For the text-containing cell, return its midpoint in (X, Y) coordinate format. 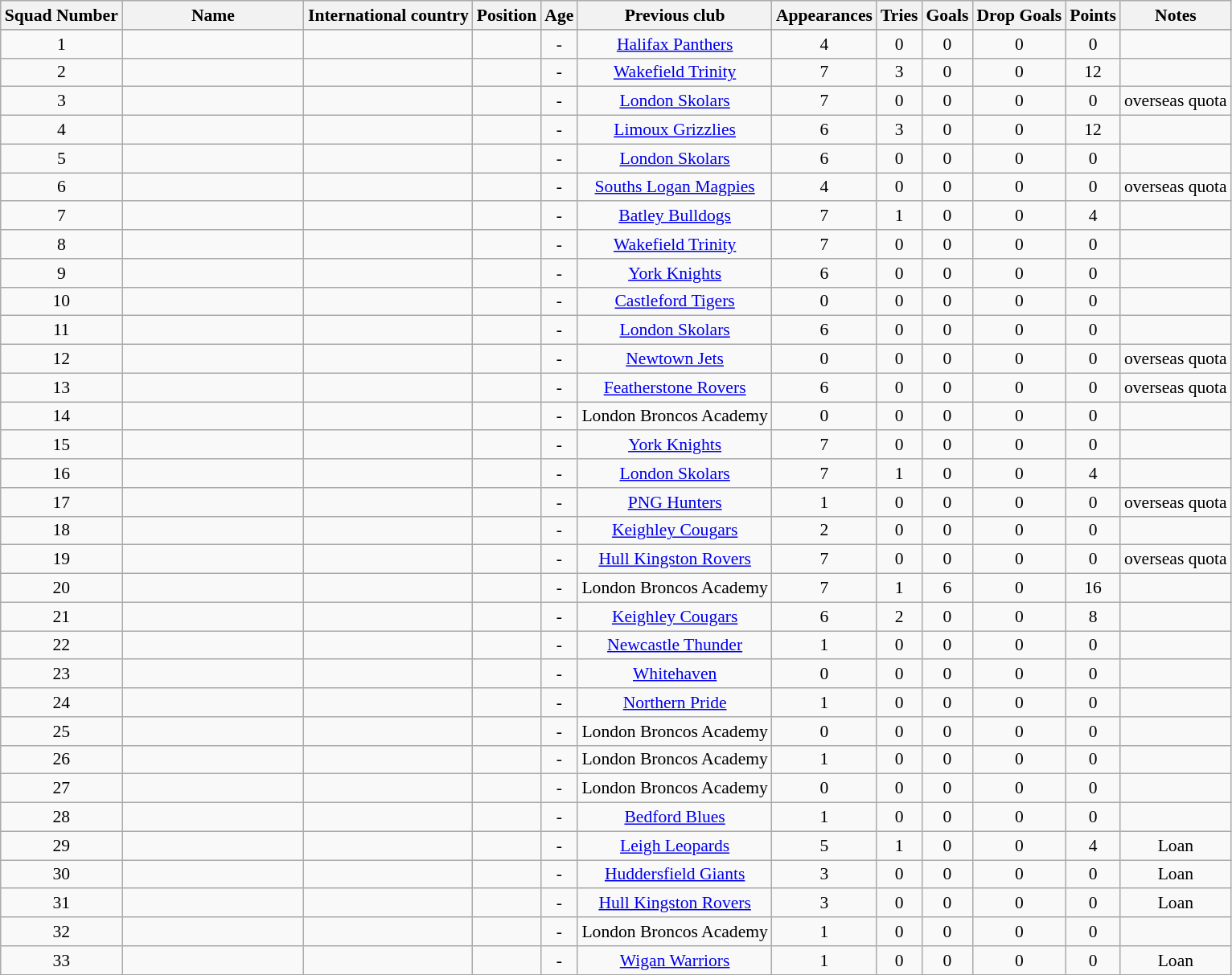
20 (61, 588)
Drop Goals (1019, 15)
11 (61, 330)
Newcastle Thunder (675, 645)
28 (61, 817)
Position (507, 15)
17 (61, 502)
23 (61, 674)
Previous club (675, 15)
Squad Number (61, 15)
Notes (1176, 15)
33 (61, 961)
Batley Bulldogs (675, 216)
22 (61, 645)
26 (61, 760)
Bedford Blues (675, 817)
Goals (947, 15)
19 (61, 559)
14 (61, 416)
Castleford Tigers (675, 301)
27 (61, 789)
25 (61, 731)
24 (61, 703)
Northern Pride (675, 703)
Limoux Grizzlies (675, 130)
Leigh Leopards (675, 846)
32 (61, 932)
Wigan Warriors (675, 961)
Halifax Panthers (675, 44)
21 (61, 617)
Name (213, 15)
Souths Logan Magpies (675, 187)
30 (61, 875)
Featherstone Rovers (675, 387)
Tries (899, 15)
Newtown Jets (675, 359)
9 (61, 273)
PNG Hunters (675, 502)
Age (559, 15)
18 (61, 531)
Appearances (824, 15)
10 (61, 301)
31 (61, 903)
15 (61, 445)
13 (61, 387)
Whitehaven (675, 674)
29 (61, 846)
Huddersfield Giants (675, 875)
Points (1093, 15)
International country (388, 15)
